From the cell containing the given text, extract its center point as [x, y] coordinate. 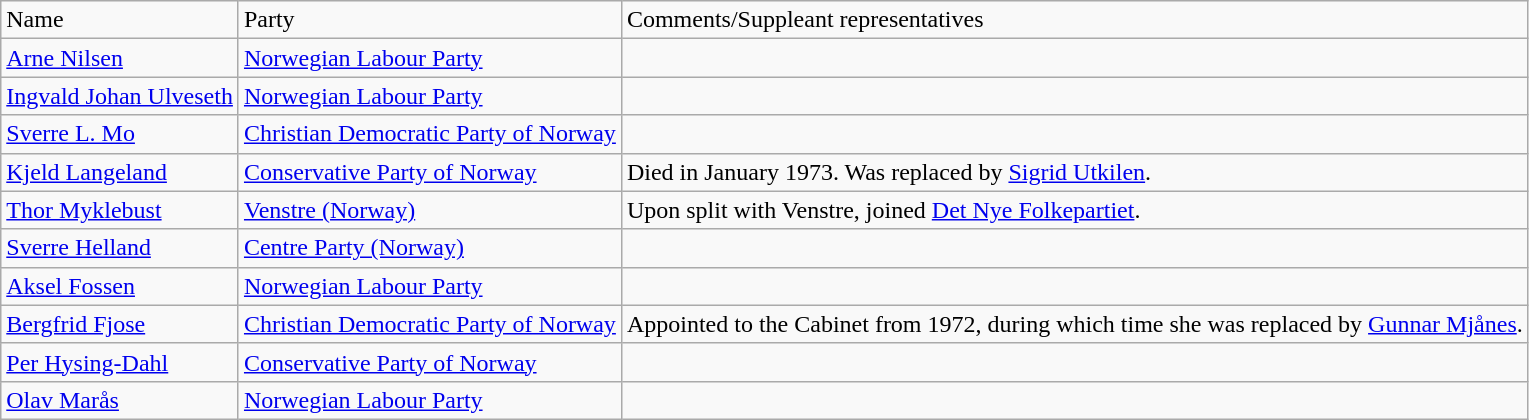
Sverre Helland [120, 248]
Venstre (Norway) [430, 210]
Upon split with Venstre, joined Det Nye Folkepartiet. [1074, 210]
Died in January 1973. Was replaced by Sigrid Utkilen. [1074, 172]
Thor Myklebust [120, 210]
Ingvald Johan Ulveseth [120, 96]
Appointed to the Cabinet from 1972, during which time she was replaced by Gunnar Mjånes. [1074, 324]
Name [120, 20]
Per Hysing-Dahl [120, 362]
Centre Party (Norway) [430, 248]
Kjeld Langeland [120, 172]
Comments/Suppleant representatives [1074, 20]
Sverre L. Mo [120, 134]
Bergfrid Fjose [120, 324]
Olav Marås [120, 400]
Arne Nilsen [120, 58]
Aksel Fossen [120, 286]
Party [430, 20]
